For the text-containing cell, return its midpoint in [X, Y] coordinate format. 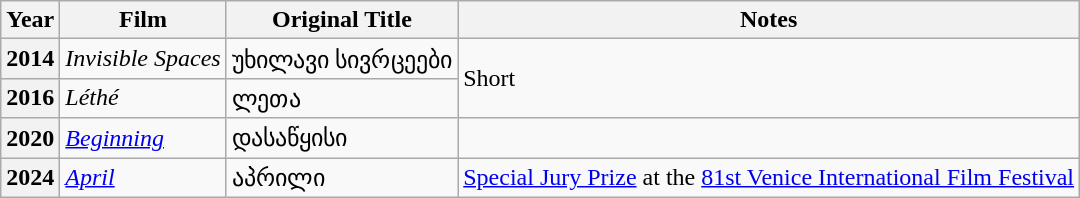
Beginning [143, 138]
2016 [30, 98]
აპრილი [342, 178]
Léthé [143, 98]
Notes [769, 20]
ლეთა [342, 98]
Short [769, 78]
Year [30, 20]
2014 [30, 59]
Special Jury Prize at the 81st Venice International Film Festival [769, 178]
Original Title [342, 20]
Invisible Spaces [143, 59]
დასაწყისი [342, 138]
უხილავი სივრცეები [342, 59]
Film [143, 20]
2020 [30, 138]
2024 [30, 178]
April [143, 178]
